Output the [x, y] coordinate of the center of the cell containing the given text.  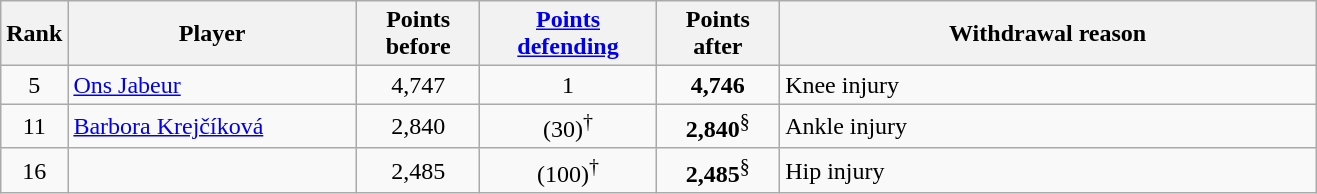
Withdrawal reason [1048, 34]
16 [34, 170]
4,746 [718, 85]
Rank [34, 34]
Points after [718, 34]
Player [212, 34]
2,485 [418, 170]
11 [34, 126]
4,747 [418, 85]
Barbora Krejčíková [212, 126]
Ons Jabeur [212, 85]
1 [568, 85]
2,840 [418, 126]
(100)† [568, 170]
Points defending [568, 34]
5 [34, 85]
Hip injury [1048, 170]
Knee injury [1048, 85]
Points before [418, 34]
(30)† [568, 126]
2,485§ [718, 170]
Ankle injury [1048, 126]
2,840§ [718, 126]
